Return [X, Y] of the center of cell containing provided text 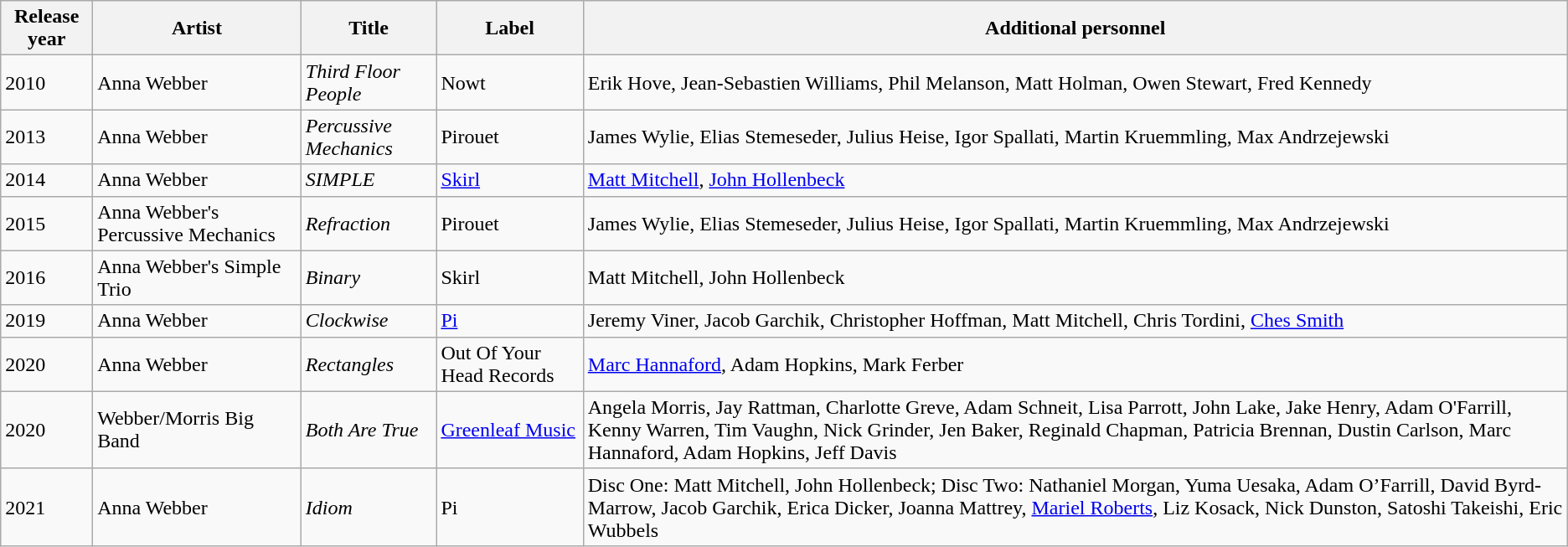
2013 [47, 137]
2014 [47, 180]
Binary [369, 278]
Webber/Morris Big Band [198, 430]
SIMPLE [369, 180]
Erik Hove, Jean-Sebastien Williams, Phil Melanson, Matt Holman, Owen Stewart, Fred Kennedy [1075, 82]
2010 [47, 82]
Idiom [369, 507]
Title [369, 28]
Release year [47, 28]
Artist [198, 28]
Refraction [369, 223]
Out Of Your Head Records [509, 364]
Marc Hannaford, Adam Hopkins, Mark Ferber [1075, 364]
Additional personnel [1075, 28]
Clockwise [369, 321]
Anna Webber's Simple Trio [198, 278]
Percussive Mechanics [369, 137]
Jeremy Viner, Jacob Garchik, Christopher Hoffman, Matt Mitchell, Chris Tordini, Ches Smith [1075, 321]
Both Are True [369, 430]
Rectangles [369, 364]
2019 [47, 321]
Anna Webber's Percussive Mechanics [198, 223]
Label [509, 28]
Greenleaf Music [509, 430]
2016 [47, 278]
Third Floor People [369, 82]
2015 [47, 223]
2021 [47, 507]
Nowt [509, 82]
